For the text-containing cell, return its midpoint in [X, Y] coordinate format. 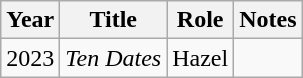
Title [114, 20]
Hazel [200, 58]
Ten Dates [114, 58]
Year [30, 20]
Role [200, 20]
2023 [30, 58]
Notes [268, 20]
